For the text-containing cell, return its midpoint in [X, Y] coordinate format. 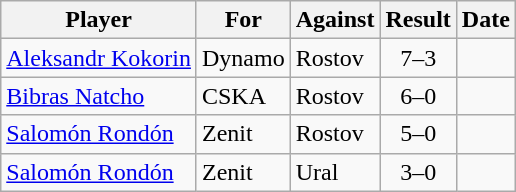
For [243, 20]
Ural [335, 172]
Result [418, 20]
3–0 [418, 172]
Aleksandr Kokorin [99, 58]
5–0 [418, 134]
6–0 [418, 96]
Bibras Natcho [99, 96]
CSKA [243, 96]
Against [335, 20]
Date [486, 20]
7–3 [418, 58]
Dynamo [243, 58]
Player [99, 20]
